Scan for the cell matching the given text and deliver its (X, Y) coordinate at center. 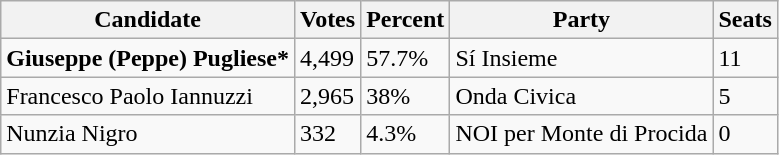
Candidate (148, 20)
Giuseppe (Peppe) Pugliese* (148, 58)
Percent (406, 20)
38% (406, 96)
2,965 (327, 96)
5 (745, 96)
Sí Insieme (582, 58)
Francesco Paolo Iannuzzi (148, 96)
Votes (327, 20)
57.7% (406, 58)
Nunzia Nigro (148, 134)
11 (745, 58)
0 (745, 134)
4.3% (406, 134)
332 (327, 134)
Onda Civica (582, 96)
Party (582, 20)
NOI per Monte di Procida (582, 134)
4,499 (327, 58)
Seats (745, 20)
